Locate the cell with the specified text and output its [x, y] center coordinate. 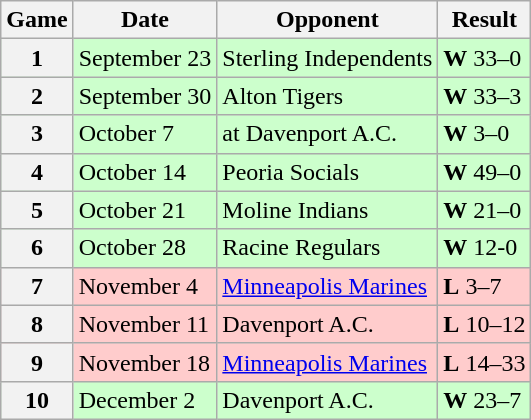
September 30 [145, 96]
1 [37, 58]
November 4 [145, 286]
W 33–0 [484, 58]
Result [484, 20]
W 33–3 [484, 96]
December 2 [145, 400]
3 [37, 134]
October 14 [145, 172]
October 7 [145, 134]
Opponent [328, 20]
Alton Tigers [328, 96]
6 [37, 248]
at Davenport A.C. [328, 134]
8 [37, 324]
W 12-0 [484, 248]
October 28 [145, 248]
5 [37, 210]
10 [37, 400]
L 10–12 [484, 324]
9 [37, 362]
L 14–33 [484, 362]
W 23–7 [484, 400]
L 3–7 [484, 286]
Sterling Independents [328, 58]
Peoria Socials [328, 172]
7 [37, 286]
November 11 [145, 324]
W 21–0 [484, 210]
Game [37, 20]
Racine Regulars [328, 248]
W 3–0 [484, 134]
W 49–0 [484, 172]
Date [145, 20]
Moline Indians [328, 210]
November 18 [145, 362]
4 [37, 172]
2 [37, 96]
September 23 [145, 58]
October 21 [145, 210]
